Detect which cell encompasses the target text, then output its (X, Y) center coordinate. 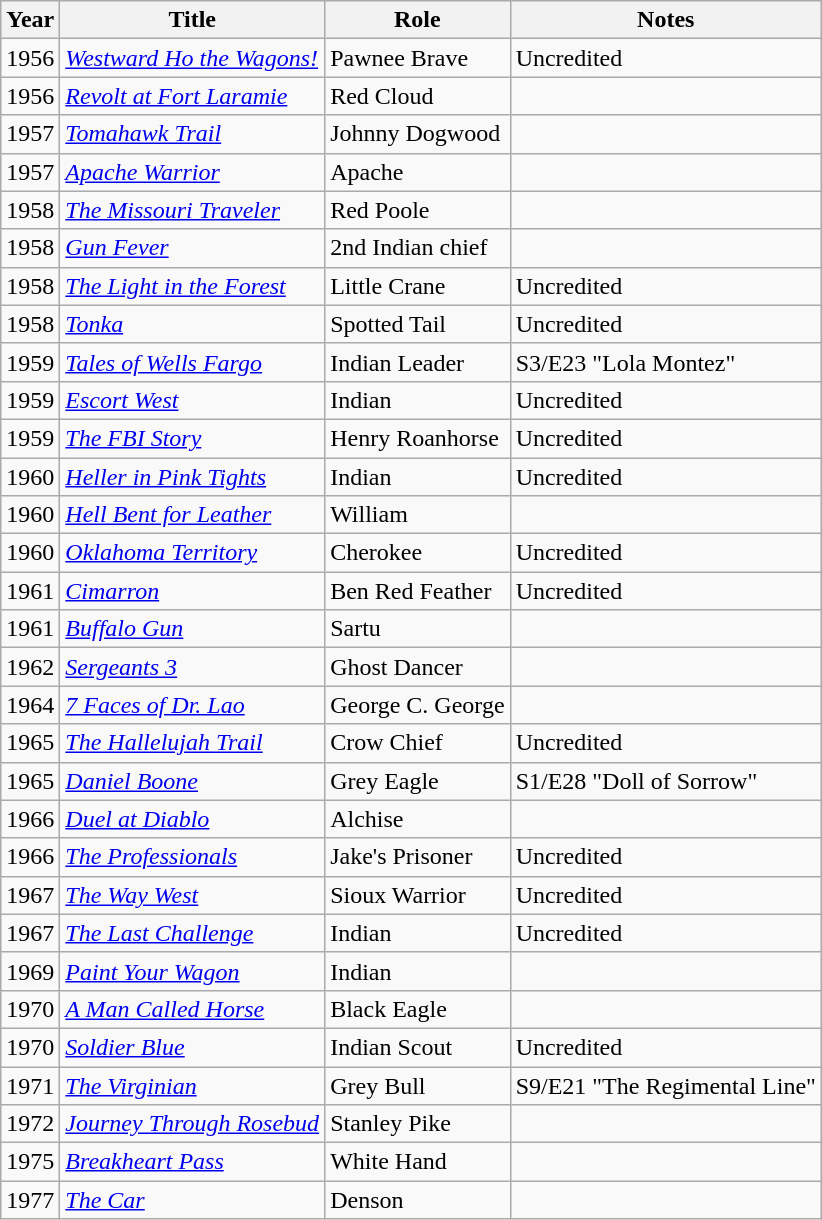
Westward Ho the Wagons! (192, 58)
S1/E28 "Doll of Sorrow" (666, 781)
Year (30, 20)
Black Eagle (418, 1009)
Grey Eagle (418, 781)
Title (192, 20)
Cimarron (192, 591)
The Light in the Forest (192, 286)
Ghost Dancer (418, 667)
1962 (30, 667)
Gun Fever (192, 248)
Sergeants 3 (192, 667)
The Virginian (192, 1085)
S3/E23 "Lola Montez" (666, 362)
The Missouri Traveler (192, 210)
1969 (30, 971)
Cherokee (418, 553)
Apache (418, 172)
White Hand (418, 1162)
Crow Chief (418, 743)
1964 (30, 705)
Grey Bull (418, 1085)
Jake's Prisoner (418, 857)
1972 (30, 1124)
Pawnee Brave (418, 58)
1977 (30, 1200)
Heller in Pink Tights (192, 477)
The Hallelujah Trail (192, 743)
The Professionals (192, 857)
S9/E21 "The Regimental Line" (666, 1085)
Apache Warrior (192, 172)
1975 (30, 1162)
Little Crane (418, 286)
Johnny Dogwood (418, 134)
The Last Challenge (192, 933)
Daniel Boone (192, 781)
Indian Scout (418, 1047)
Tonka (192, 324)
Hell Bent for Leather (192, 515)
Indian Leader (418, 362)
Journey Through Rosebud (192, 1124)
William (418, 515)
Duel at Diablo (192, 819)
1971 (30, 1085)
Role (418, 20)
Alchise (418, 819)
7 Faces of Dr. Lao (192, 705)
Tomahawk Trail (192, 134)
Red Poole (418, 210)
Tales of Wells Fargo (192, 362)
Sioux Warrior (418, 895)
Paint Your Wagon (192, 971)
Spotted Tail (418, 324)
2nd Indian chief (418, 248)
Revolt at Fort Laramie (192, 96)
Breakheart Pass (192, 1162)
Oklahoma Territory (192, 553)
Red Cloud (418, 96)
George C. George (418, 705)
The FBI Story (192, 438)
Sartu (418, 629)
Soldier Blue (192, 1047)
The Car (192, 1200)
Notes (666, 20)
Denson (418, 1200)
The Way West (192, 895)
Henry Roanhorse (418, 438)
Ben Red Feather (418, 591)
Buffalo Gun (192, 629)
A Man Called Horse (192, 1009)
Stanley Pike (418, 1124)
Escort West (192, 400)
